For the text-containing cell, return its midpoint in (x, y) coordinate format. 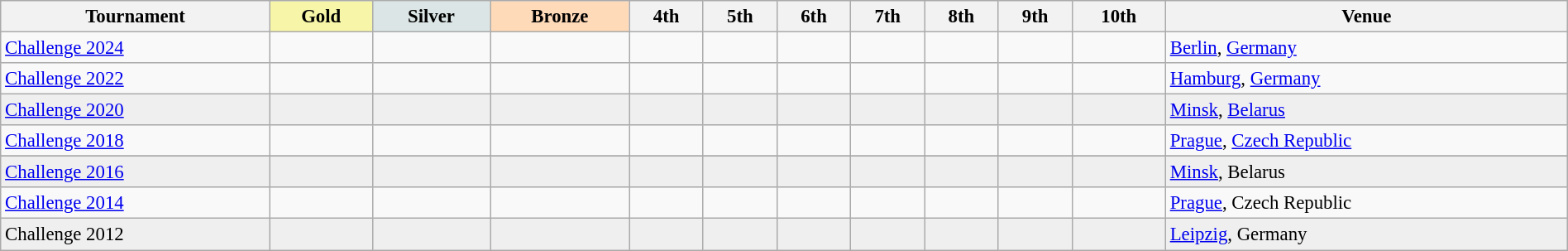
Leipzig, Germany (1366, 234)
6th (814, 17)
Venue (1366, 17)
Challenge 2014 (136, 203)
Challenge 2022 (136, 79)
9th (1035, 17)
Gold (321, 17)
Challenge 2020 (136, 110)
Bronze (560, 17)
10th (1118, 17)
Challenge 2012 (136, 234)
Silver (432, 17)
Tournament (136, 17)
4th (667, 17)
Challenge 2018 (136, 141)
Challenge 2024 (136, 48)
Challenge 2016 (136, 172)
Hamburg, Germany (1366, 79)
5th (739, 17)
8th (961, 17)
7th (888, 17)
Berlin, Germany (1366, 48)
